Detect which cell encompasses the target text, then output its (X, Y) center coordinate. 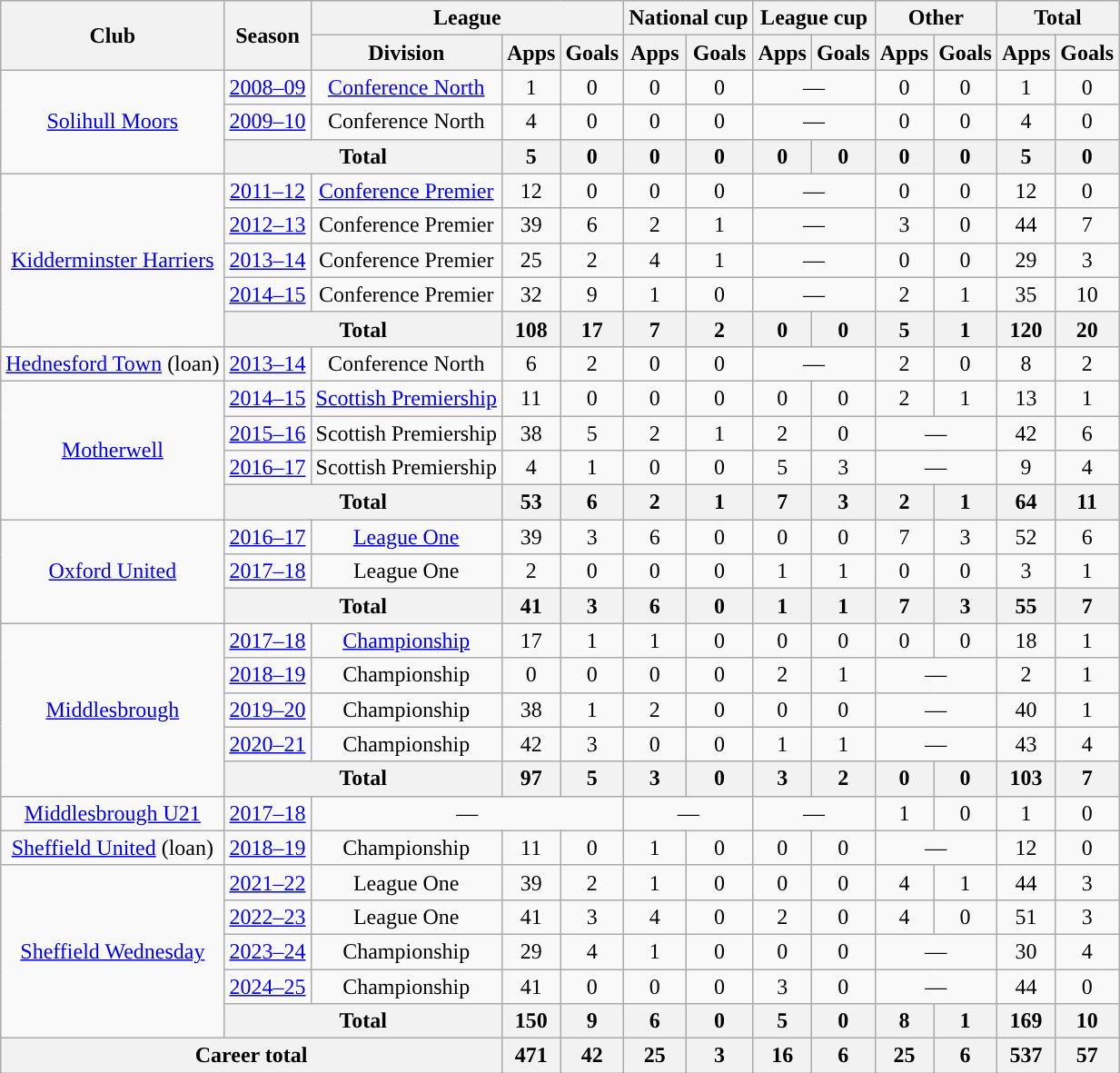
Career total (252, 1056)
Solihull Moors (113, 122)
53 (530, 502)
18 (1026, 641)
2021–22 (267, 882)
35 (1026, 294)
2019–20 (267, 710)
2015–16 (267, 433)
52 (1026, 537)
League cup (814, 18)
150 (530, 1021)
2012–13 (267, 225)
Club (113, 35)
57 (1087, 1056)
40 (1026, 710)
Oxford United (113, 571)
20 (1087, 329)
Division (406, 53)
Sheffield United (loan) (113, 848)
537 (1026, 1056)
National cup (689, 18)
Motherwell (113, 450)
97 (530, 779)
64 (1026, 502)
108 (530, 329)
55 (1026, 606)
32 (530, 294)
2020–21 (267, 744)
Hednesford Town (loan) (113, 363)
Other (936, 18)
30 (1026, 951)
2024–25 (267, 986)
Kidderminster Harriers (113, 260)
Middlesbrough (113, 710)
103 (1026, 779)
2023–24 (267, 951)
471 (530, 1056)
120 (1026, 329)
2008–09 (267, 87)
Sheffield Wednesday (113, 951)
169 (1026, 1021)
2022–23 (267, 917)
2009–10 (267, 122)
Middlesbrough U21 (113, 813)
16 (782, 1056)
43 (1026, 744)
2011–12 (267, 191)
Season (267, 35)
51 (1026, 917)
League (467, 18)
13 (1026, 398)
